Pinpoint the cell where the given text exists, returning its (X, Y) midpoint coordinate. 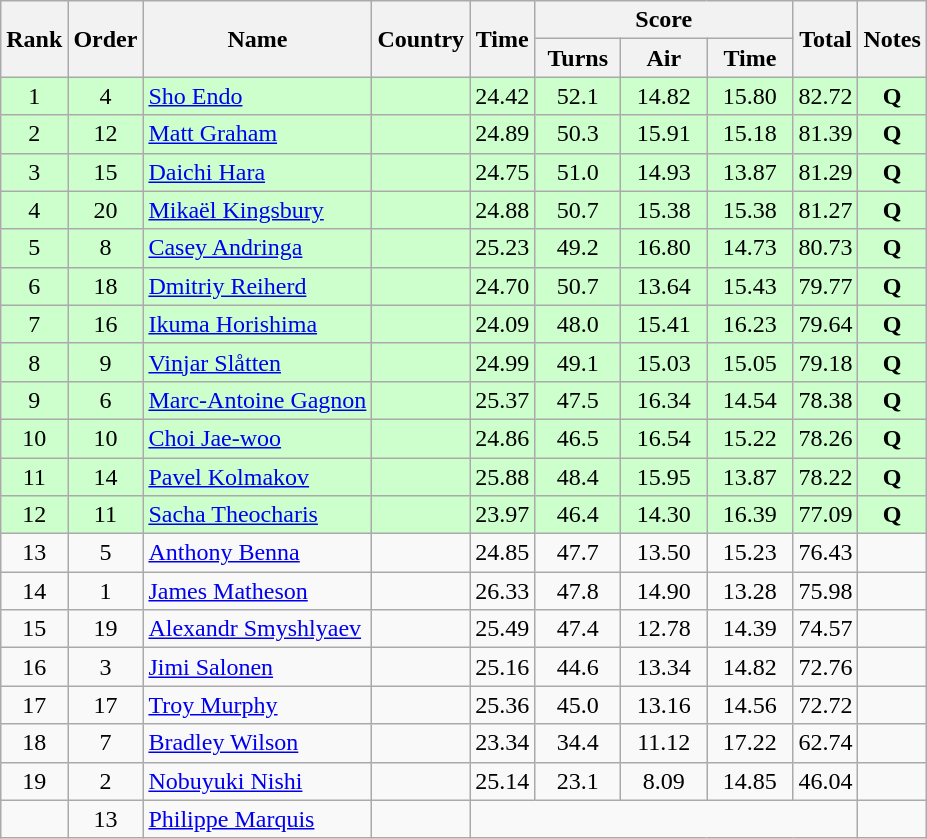
Alexandr Smyshlyaev (258, 629)
Daichi Hara (258, 172)
Turns (578, 58)
25.37 (502, 400)
Notes (892, 39)
62.74 (826, 743)
24.42 (502, 96)
49.1 (578, 362)
47.5 (578, 400)
12.78 (664, 629)
24.99 (502, 362)
72.72 (826, 705)
48.0 (578, 324)
Country (421, 39)
76.43 (826, 553)
Nobuyuki Nishi (258, 781)
47.7 (578, 553)
15.18 (750, 134)
45.0 (578, 705)
51.0 (578, 172)
Score (664, 20)
46.4 (578, 515)
24.85 (502, 553)
81.27 (826, 210)
Marc-Antoine Gagnon (258, 400)
Order (106, 39)
Sho Endo (258, 96)
24.86 (502, 438)
79.77 (826, 286)
Choi Jae-woo (258, 438)
13.50 (664, 553)
15.80 (750, 96)
26.33 (502, 591)
14.73 (750, 248)
8.09 (664, 781)
78.22 (826, 477)
Jimi Salonen (258, 667)
Vinjar Slåtten (258, 362)
15.05 (750, 362)
46.5 (578, 438)
78.38 (826, 400)
Matt Graham (258, 134)
77.09 (826, 515)
79.18 (826, 362)
72.76 (826, 667)
15.22 (750, 438)
23.34 (502, 743)
14.93 (664, 172)
81.39 (826, 134)
Rank (34, 39)
24.88 (502, 210)
23.1 (578, 781)
15.43 (750, 286)
14.56 (750, 705)
46.04 (826, 781)
15.95 (664, 477)
79.64 (826, 324)
Ikuma Horishima (258, 324)
24.09 (502, 324)
Anthony Benna (258, 553)
25.36 (502, 705)
13.34 (664, 667)
Pavel Kolmakov (258, 477)
Casey Andringa (258, 248)
24.70 (502, 286)
14.39 (750, 629)
47.4 (578, 629)
25.14 (502, 781)
20 (106, 210)
44.6 (578, 667)
16.39 (750, 515)
14.85 (750, 781)
74.57 (826, 629)
25.88 (502, 477)
48.4 (578, 477)
16.34 (664, 400)
80.73 (826, 248)
75.98 (826, 591)
13.16 (664, 705)
13.64 (664, 286)
James Matheson (258, 591)
16.80 (664, 248)
14.30 (664, 515)
25.49 (502, 629)
52.1 (578, 96)
25.16 (502, 667)
16.54 (664, 438)
Philippe Marquis (258, 819)
81.29 (826, 172)
14.90 (664, 591)
Troy Murphy (258, 705)
24.75 (502, 172)
17.22 (750, 743)
15.23 (750, 553)
23.97 (502, 515)
14.54 (750, 400)
Mikaël Kingsbury (258, 210)
15.41 (664, 324)
49.2 (578, 248)
50.3 (578, 134)
Total (826, 39)
16.23 (750, 324)
Name (258, 39)
82.72 (826, 96)
24.89 (502, 134)
Bradley Wilson (258, 743)
15.91 (664, 134)
34.4 (578, 743)
15.03 (664, 362)
78.26 (826, 438)
25.23 (502, 248)
Air (664, 58)
11.12 (664, 743)
13.28 (750, 591)
Sacha Theocharis (258, 515)
47.8 (578, 591)
Dmitriy Reiherd (258, 286)
